Find where the given text appears and provide that cell's center as [x, y] coordinate. 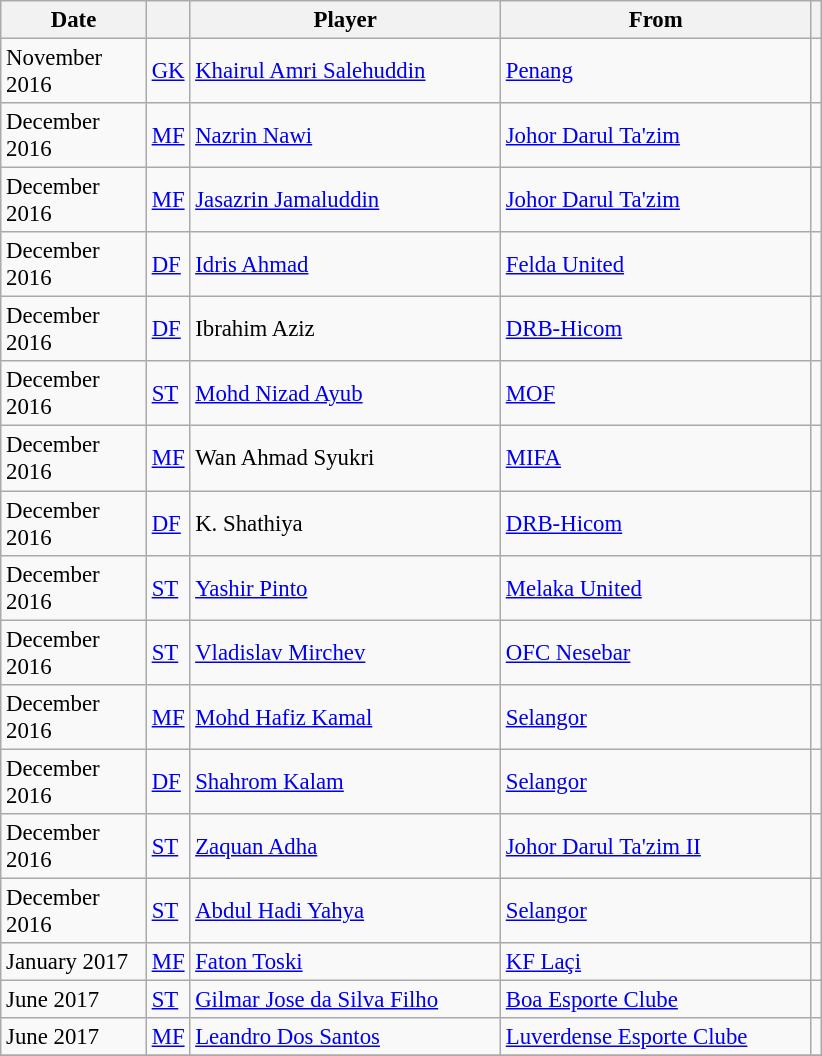
Melaka United [656, 588]
Shahrom Kalam [346, 782]
MIFA [656, 458]
K. Shathiya [346, 524]
Boa Esporte Clube [656, 999]
Khairul Amri Salehuddin [346, 72]
Penang [656, 72]
MOF [656, 394]
Leandro Dos Santos [346, 1037]
Felda United [656, 264]
Faton Toski [346, 962]
From [656, 20]
Player [346, 20]
KF Laçi [656, 962]
Mohd Nizad Ayub [346, 394]
Zaquan Adha [346, 846]
Vladislav Mirchev [346, 652]
Nazrin Nawi [346, 136]
Johor Darul Ta'zim II [656, 846]
November 2016 [74, 72]
Ibrahim Aziz [346, 330]
GK [168, 72]
January 2017 [74, 962]
Yashir Pinto [346, 588]
OFC Nesebar [656, 652]
Mohd Hafiz Kamal [346, 716]
Idris Ahmad [346, 264]
Gilmar Jose da Silva Filho [346, 999]
Luverdense Esporte Clube [656, 1037]
Date [74, 20]
Wan Ahmad Syukri [346, 458]
Abdul Hadi Yahya [346, 910]
Jasazrin Jamaluddin [346, 200]
